From the cell containing the given text, extract its center point as [x, y] coordinate. 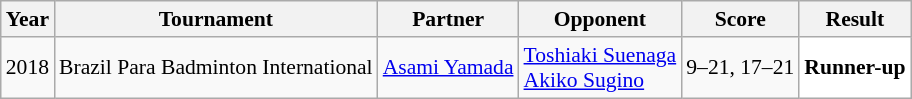
Tournament [216, 19]
Score [740, 19]
Partner [448, 19]
2018 [28, 68]
Toshiaki Suenaga Akiko Sugino [600, 68]
Opponent [600, 19]
Brazil Para Badminton International [216, 68]
9–21, 17–21 [740, 68]
Year [28, 19]
Runner-up [854, 68]
Result [854, 19]
Asami Yamada [448, 68]
